Locate the cell with the specified text and output its (X, Y) center coordinate. 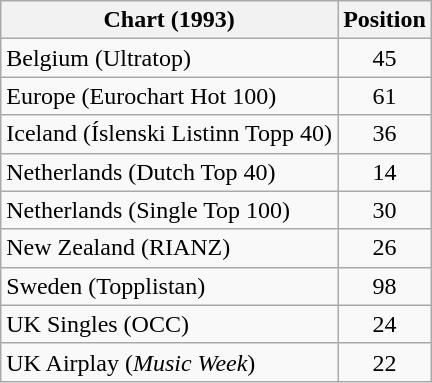
26 (385, 248)
Netherlands (Single Top 100) (170, 210)
Belgium (Ultratop) (170, 58)
98 (385, 286)
UK Singles (OCC) (170, 324)
45 (385, 58)
14 (385, 172)
Europe (Eurochart Hot 100) (170, 96)
Netherlands (Dutch Top 40) (170, 172)
Position (385, 20)
UK Airplay (Music Week) (170, 362)
61 (385, 96)
Chart (1993) (170, 20)
36 (385, 134)
24 (385, 324)
22 (385, 362)
Sweden (Topplistan) (170, 286)
Iceland (Íslenski Listinn Topp 40) (170, 134)
30 (385, 210)
New Zealand (RIANZ) (170, 248)
